Find where the given text appears and provide that cell's center as (x, y) coordinate. 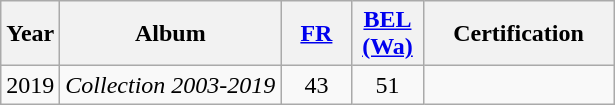
Album (170, 34)
43 (316, 85)
Certification (518, 34)
Year (30, 34)
FR (316, 34)
51 (388, 85)
Collection 2003-2019 (170, 85)
2019 (30, 85)
BEL (Wa) (388, 34)
